Output the [x, y] coordinate of the center of the cell containing the given text.  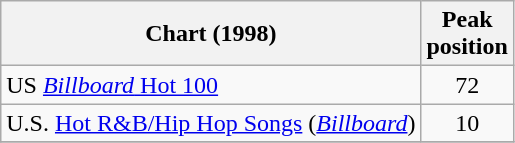
72 [467, 85]
10 [467, 123]
US Billboard Hot 100 [211, 85]
U.S. Hot R&B/Hip Hop Songs (Billboard) [211, 123]
Peakposition [467, 34]
Chart (1998) [211, 34]
